Identify which cell holds the provided text, then report its [x, y] central coordinate. 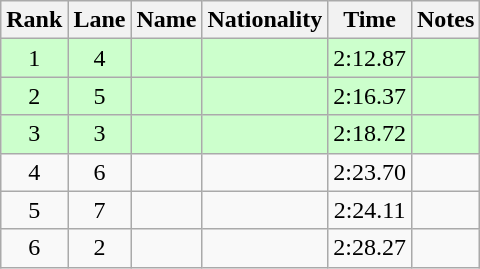
Nationality [265, 20]
2:28.27 [370, 248]
Time [370, 20]
Rank [34, 20]
1 [34, 58]
2:23.70 [370, 172]
Name [166, 20]
2:24.11 [370, 210]
2:18.72 [370, 134]
Lane [100, 20]
7 [100, 210]
2:12.87 [370, 58]
Notes [445, 20]
2:16.37 [370, 96]
